Return the (X, Y) coordinate for the center point of the cell that contains the specified text.  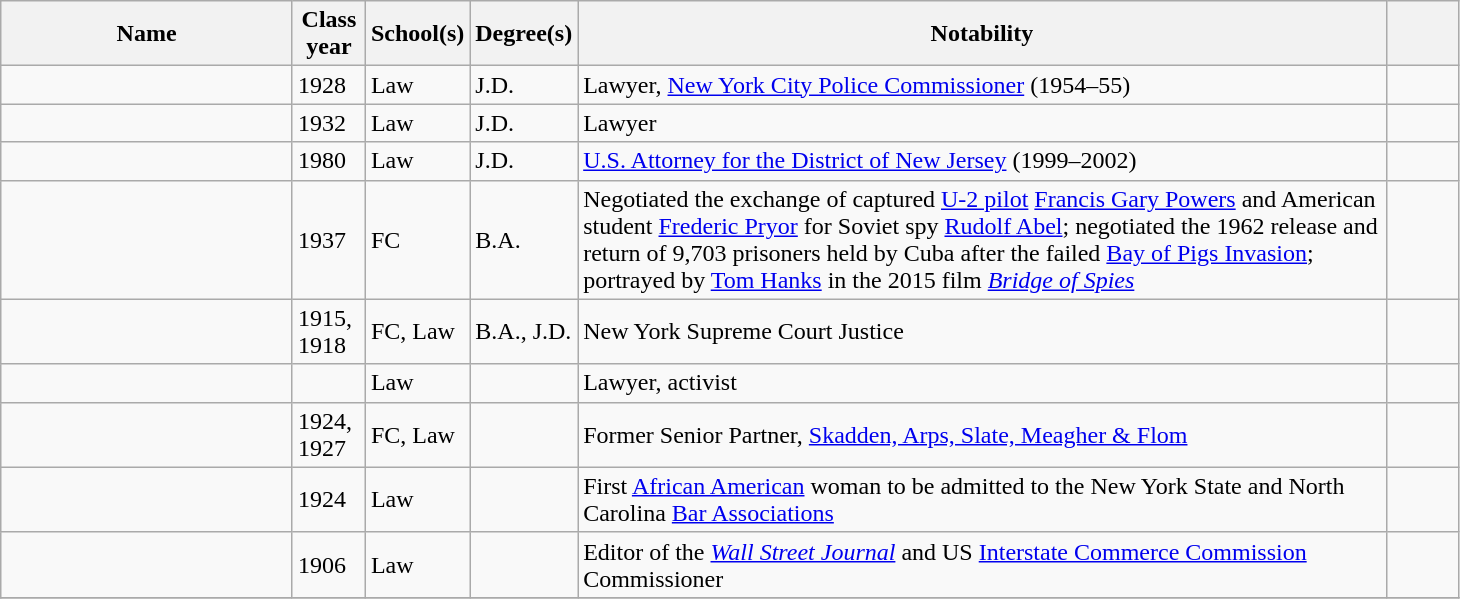
1932 (328, 123)
B.A., J.D. (524, 332)
U.S. Attorney for the District of New Jersey (1999–2002) (982, 161)
Notability (982, 34)
Former Senior Partner, Skadden, Arps, Slate, Meagher & Flom (982, 434)
Lawyer (982, 123)
1915, 1918 (328, 332)
FC (417, 240)
1924, 1927 (328, 434)
Name (147, 34)
1906 (328, 564)
1980 (328, 161)
Lawyer, New York City Police Commissioner (1954–55) (982, 85)
School(s) (417, 34)
1928 (328, 85)
Class year (328, 34)
Lawyer, activist (982, 383)
New York Supreme Court Justice (982, 332)
Editor of the Wall Street Journal and US Interstate Commerce Commission Commissioner (982, 564)
1924 (328, 500)
1937 (328, 240)
First African American woman to be admitted to the New York State and North Carolina Bar Associations (982, 500)
B.A. (524, 240)
Degree(s) (524, 34)
